Locate the cell with the specified text and output its (x, y) center coordinate. 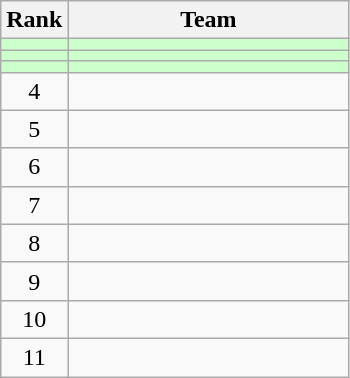
9 (34, 281)
4 (34, 91)
Rank (34, 20)
10 (34, 319)
5 (34, 129)
7 (34, 205)
6 (34, 167)
Team (208, 20)
8 (34, 243)
11 (34, 357)
